Output the (X, Y) coordinate of the center of the cell containing the given text.  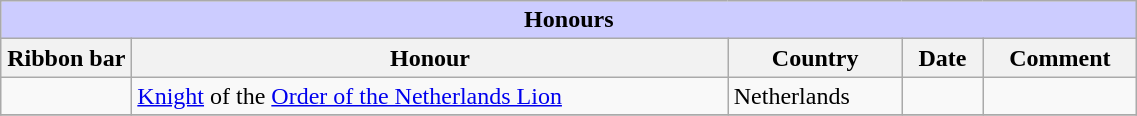
Comment (1060, 58)
Netherlands (815, 96)
Honour (430, 58)
Date (942, 58)
Country (815, 58)
Knight of the Order of the Netherlands Lion (430, 96)
Honours (569, 20)
Ribbon bar (66, 58)
